Search for the cell housing the specified text and yield its (X, Y) center coordinate. 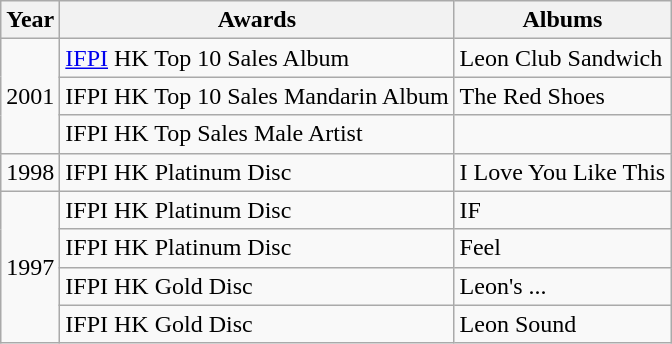
IF (562, 210)
Feel (562, 248)
Awards (257, 20)
2001 (30, 96)
Leon Club Sandwich (562, 58)
1997 (30, 267)
IFPI HK Top Sales Male Artist (257, 134)
Albums (562, 20)
IFPI HK Top 10 Sales Album (257, 58)
Year (30, 20)
I Love You Like This (562, 172)
IFPI HK Top 10 Sales Mandarin Album (257, 96)
Leon Sound (562, 324)
The Red Shoes (562, 96)
1998 (30, 172)
Leon's ... (562, 286)
